Search for the cell housing the specified text and yield its [x, y] center coordinate. 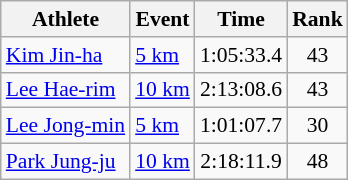
1:05:33.4 [241, 55]
Rank [318, 19]
2:18:11.9 [241, 162]
48 [318, 162]
Athlete [66, 19]
2:13:08.6 [241, 90]
Lee Jong-min [66, 126]
Kim Jin-ha [66, 55]
Event [162, 19]
Lee Hae-rim [66, 90]
1:01:07.7 [241, 126]
30 [318, 126]
Time [241, 19]
Park Jung-ju [66, 162]
